Output the [x, y] coordinate of the center of the cell containing the given text.  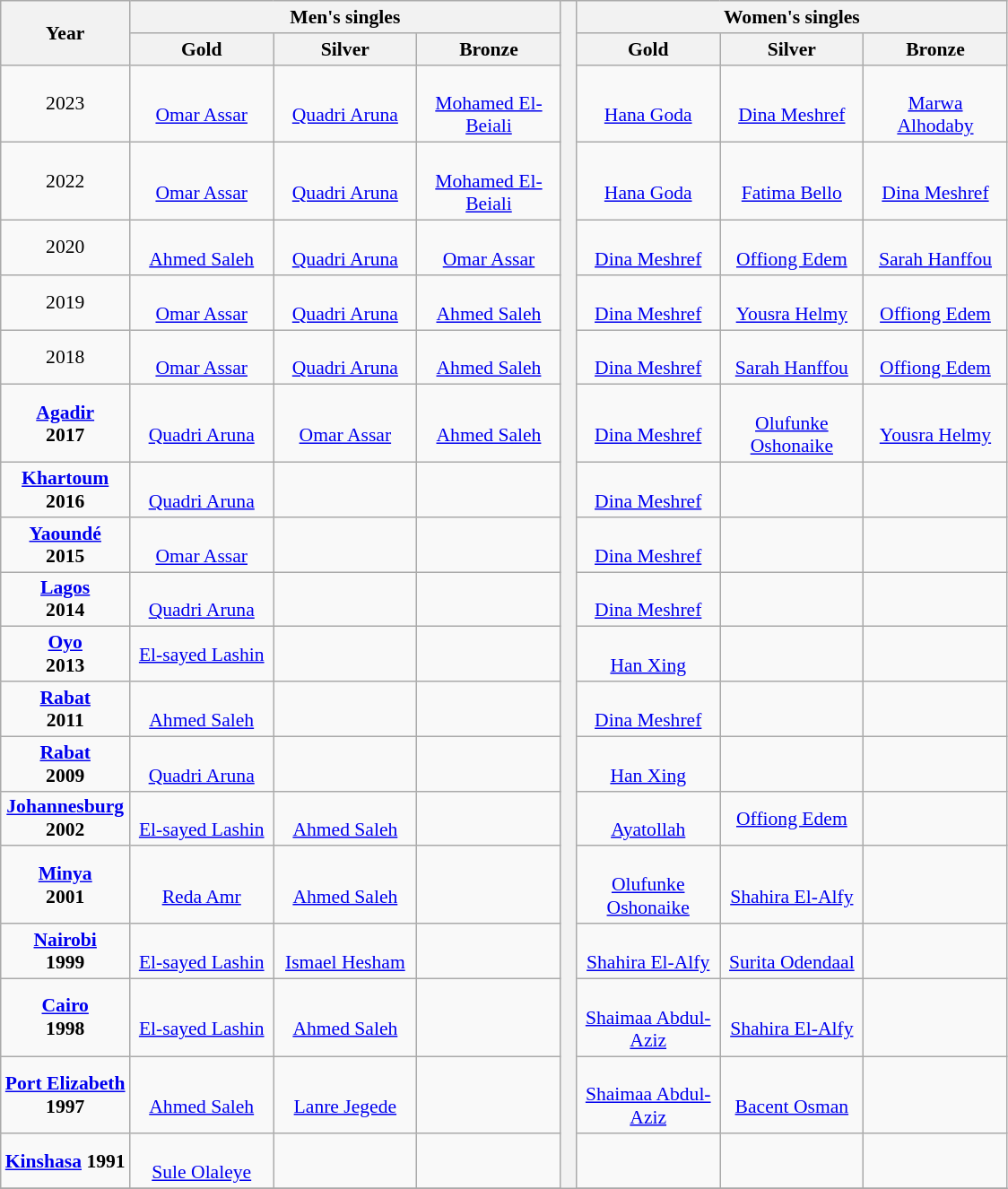
Lagos2014 [65, 599]
Agadir2017 [65, 423]
2020 [65, 247]
Lanre Jegede [345, 1096]
Cairo1998 [65, 1017]
Nairobi1999 [65, 950]
Oyo2013 [65, 655]
Kinshasa 1991 [65, 1162]
Women's singles [792, 17]
Surita Odendaal [792, 950]
Year [65, 32]
Rabat2009 [65, 764]
2023 [65, 104]
Marwa Alhodaby [935, 104]
Sule Olaleye [202, 1162]
Ayatollah [648, 818]
Men's singles [345, 17]
Khartoum2016 [65, 490]
2022 [65, 181]
2019 [65, 303]
Ismael Hesham [345, 950]
Port Elizabeth1997 [65, 1096]
Bacent Osman [792, 1096]
Minya2001 [65, 886]
Reda Amr [202, 886]
Johannesburg2002 [65, 818]
Yaoundé2015 [65, 545]
Fatima Bello [792, 181]
Rabat2011 [65, 708]
2018 [65, 357]
